Find where the given text appears and provide that cell's center as [X, Y] coordinate. 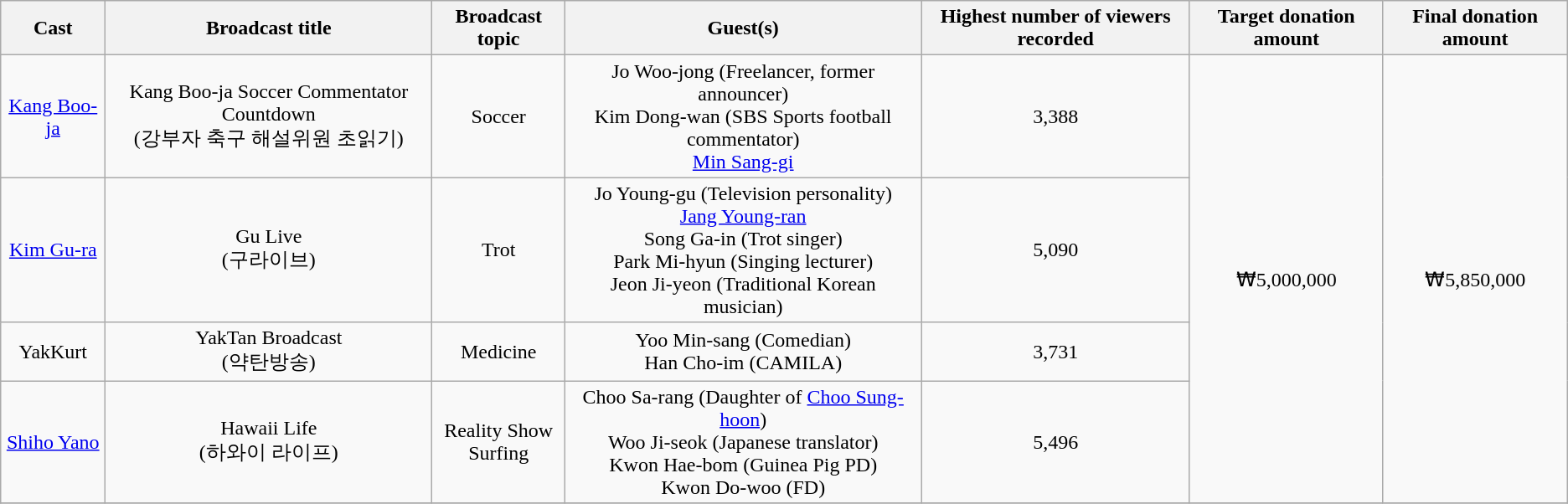
Soccer [499, 116]
3,731 [1055, 352]
Guest(s) [742, 28]
Yoo Min-sang (Comedian)Han Cho-im (CAMILA) [742, 352]
Choo Sa-rang (Daughter of Choo Sung-hoon)Woo Ji-seok (Japanese translator)Kwon Hae-bom (Guinea Pig PD)Kwon Do-woo (FD) [742, 441]
Jo Young-gu (Television personality)Jang Young-ranSong Ga-in (Trot singer)Park Mi-hyun (Singing lecturer)Jeon Ji-yeon (Traditional Korean musician) [742, 249]
Shiho Yano [54, 441]
3,388 [1055, 116]
Broadcast title [269, 28]
Trot [499, 249]
Jo Woo-jong (Freelancer, former announcer)Kim Dong-wan (SBS Sports football commentator)Min Sang-gi [742, 116]
Broadcast topic [499, 28]
Target donation amount [1287, 28]
₩5,850,000 [1475, 280]
Kim Gu-ra [54, 249]
YakKurt [54, 352]
Kang Boo-ja Soccer Commentator Countdown(강부자 축구 해설위원 초읽기) [269, 116]
YakTan Broadcast(약탄방송) [269, 352]
5,090 [1055, 249]
Medicine [499, 352]
Kang Boo-ja [54, 116]
Highest number of viewers recorded [1055, 28]
₩5,000,000 [1287, 280]
Hawaii Life(하와이 라이프) [269, 441]
Reality ShowSurfing [499, 441]
Final donation amount [1475, 28]
Gu Live(구라이브) [269, 249]
Cast [54, 28]
5,496 [1055, 441]
